Find where the given text appears and provide that cell's center as [X, Y] coordinate. 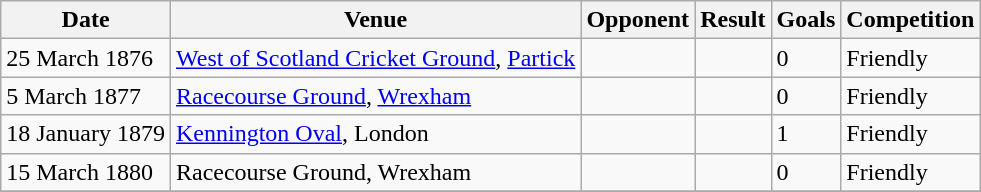
Opponent [638, 20]
5 March 1877 [86, 96]
15 March 1880 [86, 172]
Goals [806, 20]
West of Scotland Cricket Ground, Partick [375, 58]
Result [733, 20]
Competition [910, 20]
18 January 1879 [86, 134]
Venue [375, 20]
1 [806, 134]
Date [86, 20]
Kennington Oval, London [375, 134]
25 March 1876 [86, 58]
